Locate the cell with the specified text and output its [X, Y] center coordinate. 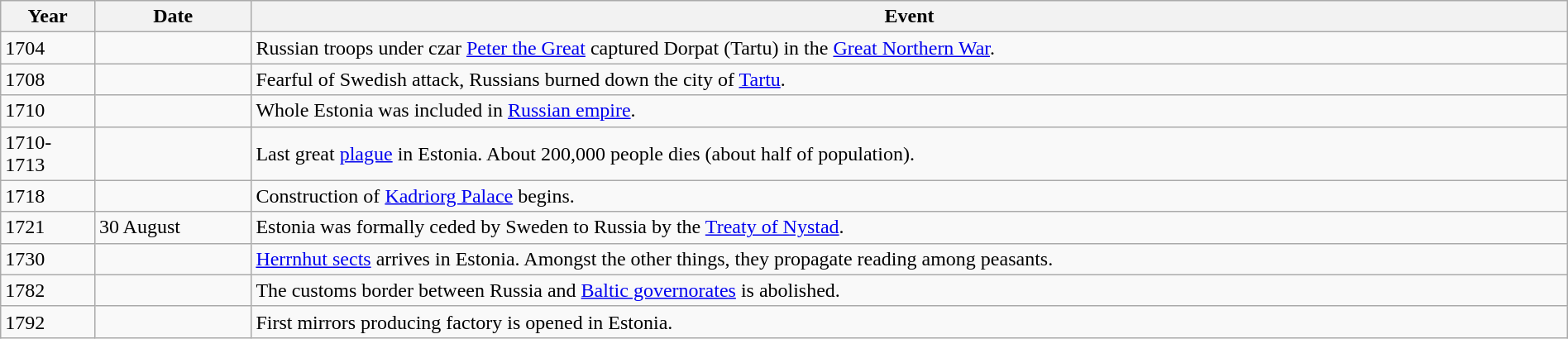
1704 [48, 48]
The customs border between Russia and Baltic governorates is abolished. [910, 290]
1721 [48, 227]
Event [910, 17]
First mirrors producing factory is opened in Estonia. [910, 322]
Russian troops under czar Peter the Great captured Dorpat (Tartu) in the Great Northern War. [910, 48]
Herrnhut sects arrives in Estonia. Amongst the other things, they propagate reading among peasants. [910, 259]
30 August [172, 227]
Fearful of Swedish attack, Russians burned down the city of Tartu. [910, 79]
1710-1713 [48, 154]
Estonia was formally ceded by Sweden to Russia by the Treaty of Nystad. [910, 227]
1718 [48, 196]
1782 [48, 290]
Date [172, 17]
1710 [48, 111]
Whole Estonia was included in Russian empire. [910, 111]
1708 [48, 79]
Last great plague in Estonia. About 200,000 people dies (about half of population). [910, 154]
1730 [48, 259]
Year [48, 17]
1792 [48, 322]
Construction of Kadriorg Palace begins. [910, 196]
